Return (X, Y) of the center of cell containing provided text 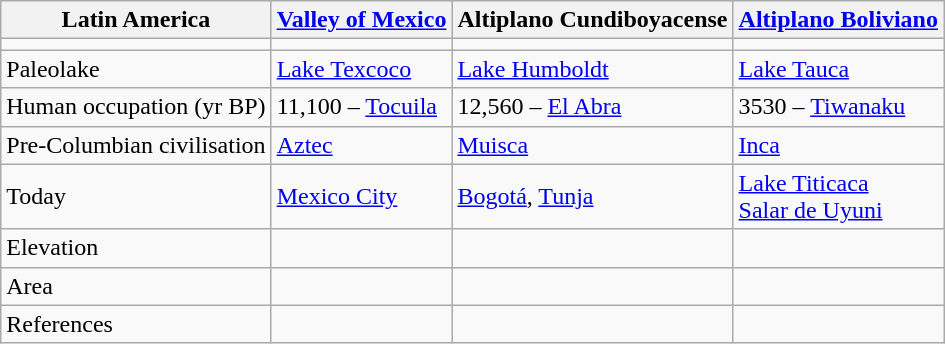
Lake Tauca (838, 69)
Valley of Mexico (362, 20)
3530 – Tiwanaku (838, 107)
Elevation (136, 248)
11,100 – Tocuila (362, 107)
Lake Titicaca Salar de Uyuni (838, 196)
Altiplano Cundiboyacense (592, 20)
Altiplano Boliviano (838, 20)
Paleolake (136, 69)
Lake Texcoco (362, 69)
Area (136, 286)
Inca (838, 145)
12,560 – El Abra (592, 107)
Latin America (136, 20)
Lake Humboldt (592, 69)
Human occupation (yr BP) (136, 107)
Muisca (592, 145)
Aztec (362, 145)
Bogotá, Tunja (592, 196)
Pre-Columbian civilisation (136, 145)
Mexico City (362, 196)
References (136, 324)
Today (136, 196)
